Output the [x, y] coordinate of the center of the cell containing the given text.  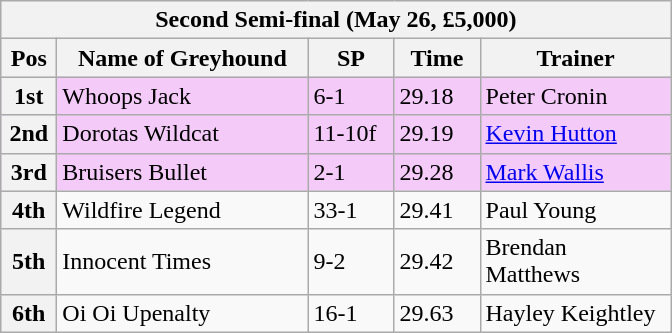
Brendan Matthews [576, 262]
Wildfire Legend [182, 210]
Bruisers Bullet [182, 172]
6-1 [351, 96]
SP [351, 58]
Name of Greyhound [182, 58]
Oi Oi Upenalty [182, 313]
1st [29, 96]
33-1 [351, 210]
2nd [29, 134]
4th [29, 210]
Paul Young [576, 210]
29.63 [437, 313]
Peter Cronin [576, 96]
Time [437, 58]
29.42 [437, 262]
Second Semi-final (May 26, £5,000) [336, 20]
Whoops Jack [182, 96]
6th [29, 313]
Mark Wallis [576, 172]
3rd [29, 172]
Dorotas Wildcat [182, 134]
Hayley Keightley [576, 313]
Trainer [576, 58]
Innocent Times [182, 262]
29.41 [437, 210]
2-1 [351, 172]
29.18 [437, 96]
5th [29, 262]
Kevin Hutton [576, 134]
Pos [29, 58]
9-2 [351, 262]
29.28 [437, 172]
11-10f [351, 134]
29.19 [437, 134]
16-1 [351, 313]
